Find where the given text appears and provide that cell's center as [X, Y] coordinate. 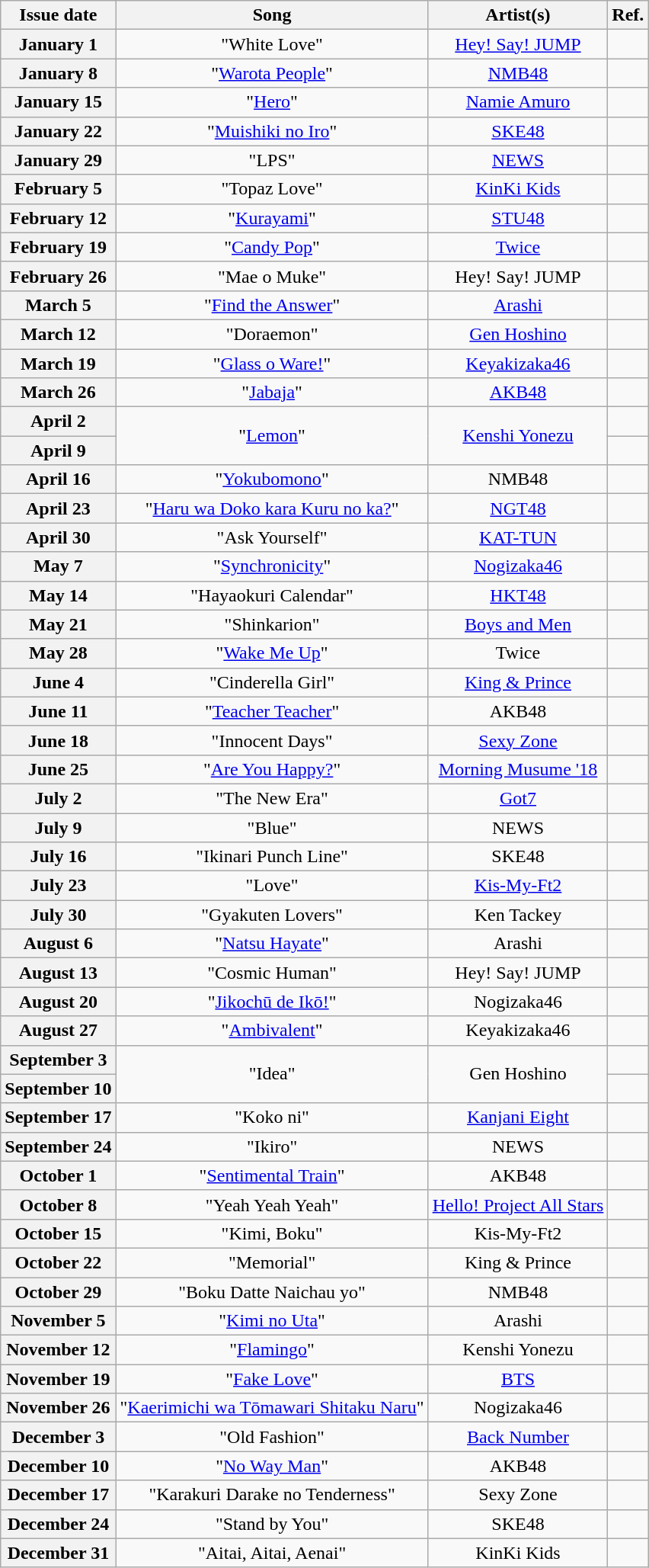
"Candy Pop" [272, 247]
January 22 [58, 131]
"Kimi, Boku" [272, 1233]
"Old Fashion" [272, 1437]
October 1 [58, 1175]
BTS [518, 1379]
"Memorial" [272, 1262]
"Gyakuten Lovers" [272, 915]
June 11 [58, 711]
Boys and Men [518, 624]
June 25 [58, 769]
March 12 [58, 334]
December 24 [58, 1524]
"Koko ni" [272, 1117]
November 19 [58, 1379]
May 14 [58, 595]
"Karakuri Darake no Tenderness" [272, 1495]
March 26 [58, 393]
Issue date [58, 15]
August 27 [58, 1031]
"Natsu Hayate" [272, 944]
"Kimi no Uta" [272, 1321]
"Wake Me Up" [272, 653]
January 29 [58, 160]
January 1 [58, 44]
August 6 [58, 944]
"Sentimental Train" [272, 1175]
Kanjani Eight [518, 1117]
"Haru wa Doko kara Kuru no ka?" [272, 508]
"Jabaja" [272, 393]
"Muishiki no Iro" [272, 131]
"Synchronicity" [272, 566]
"The New Era" [272, 798]
"Lemon" [272, 436]
"Aitai, Aitai, Aenai" [272, 1553]
April 23 [58, 508]
April 9 [58, 451]
"Kaerimichi wa Tōmawari Shitaku Naru" [272, 1408]
July 16 [58, 857]
October 8 [58, 1204]
April 16 [58, 479]
Got7 [518, 798]
"Doraemon" [272, 334]
"Boku Datte Naichau yo" [272, 1292]
KAT-TUN [518, 537]
May 7 [58, 566]
April 30 [58, 537]
February 5 [58, 189]
"Ask Yourself" [272, 537]
November 12 [58, 1350]
August 13 [58, 973]
July 9 [58, 827]
June 4 [58, 682]
"Cosmic Human" [272, 973]
December 10 [58, 1466]
February 26 [58, 276]
"Jikochū de Ikō!" [272, 1002]
"Find the Answer" [272, 305]
Ref. [628, 15]
December 17 [58, 1495]
Morning Musume '18 [518, 769]
"Ambivalent" [272, 1031]
December 3 [58, 1437]
"Glass o Ware!" [272, 364]
HKT48 [518, 595]
"Innocent Days" [272, 740]
May 21 [58, 624]
"LPS" [272, 160]
October 15 [58, 1233]
March 19 [58, 364]
February 19 [58, 247]
September 3 [58, 1060]
October 22 [58, 1262]
"No Way Man" [272, 1466]
Ken Tackey [518, 915]
April 2 [58, 422]
NGT48 [518, 508]
"Topaz Love" [272, 189]
September 17 [58, 1117]
Namie Amuro [518, 102]
"Yokubomono" [272, 479]
Hello! Project All Stars [518, 1204]
Back Number [518, 1437]
"Ikinari Punch Line" [272, 857]
January 15 [58, 102]
"White Love" [272, 44]
STU48 [518, 218]
"Are You Happy?" [272, 769]
"Hero" [272, 102]
July 23 [58, 886]
"Fake Love" [272, 1379]
March 5 [58, 305]
August 20 [58, 1002]
January 8 [58, 73]
"Warota People" [272, 73]
"Ikiro" [272, 1146]
October 29 [58, 1292]
"Shinkarion" [272, 624]
July 2 [58, 798]
"Cinderella Girl" [272, 682]
September 10 [58, 1089]
February 12 [58, 218]
"Idea" [272, 1074]
Song [272, 15]
"Flamingo" [272, 1350]
November 5 [58, 1321]
September 24 [58, 1146]
"Yeah Yeah Yeah" [272, 1204]
"Teacher Teacher" [272, 711]
"Hayaokuri Calendar" [272, 595]
November 26 [58, 1408]
December 31 [58, 1553]
July 30 [58, 915]
"Mae o Muke" [272, 276]
Artist(s) [518, 15]
"Stand by You" [272, 1524]
"Kurayami" [272, 218]
May 28 [58, 653]
June 18 [58, 740]
"Blue" [272, 827]
"Love" [272, 886]
